Detect which cell encompasses the target text, then output its (X, Y) center coordinate. 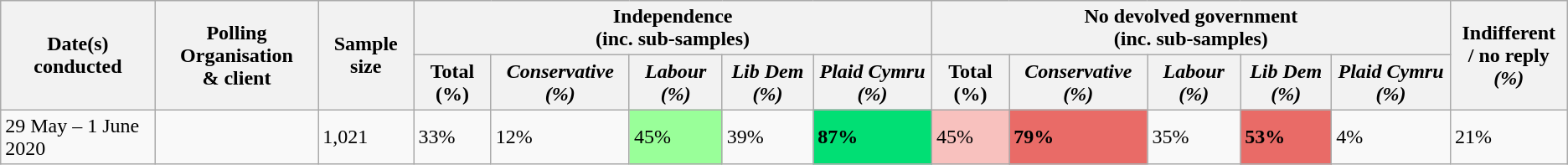
Indifferent/ no reply (%) (1509, 55)
79% (1079, 137)
No devolved government(inc. sub-samples) (1191, 28)
1,021 (366, 137)
53% (1287, 137)
35% (1194, 137)
29 May – 1 June 2020 (78, 137)
39% (767, 137)
Polling Organisation& client (236, 55)
Independence(inc. sub-samples) (673, 28)
4% (1391, 137)
33% (452, 137)
Sample size (366, 55)
12% (560, 137)
21% (1509, 137)
87% (873, 137)
Date(s)conducted (78, 55)
